From the cell containing the given text, extract its center point as (x, y) coordinate. 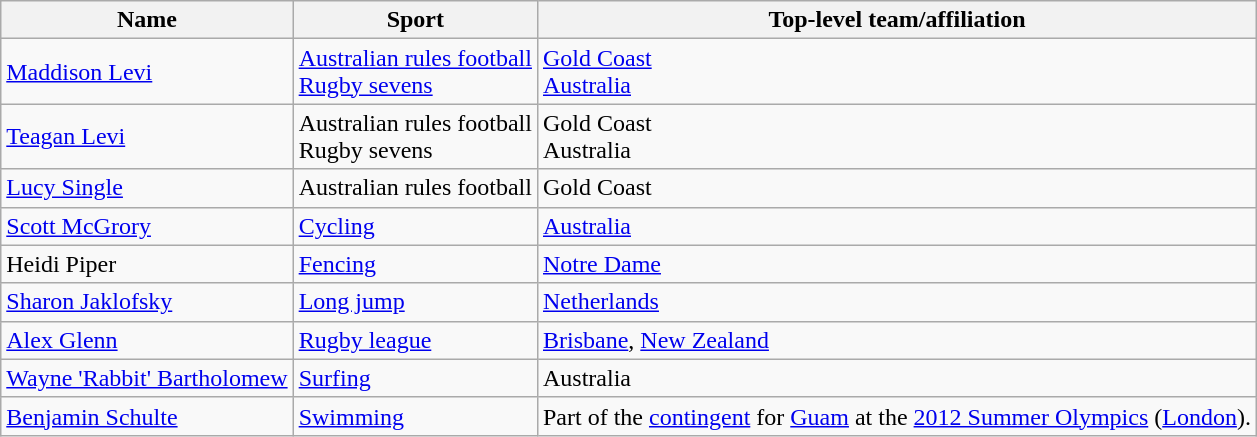
Australian rules football (415, 188)
Gold Coast Australia (896, 136)
Top-level team/affiliation (896, 20)
Sport (415, 20)
Australian rules footballRugby sevens (415, 72)
Rugby league (415, 340)
Scott McGrory (147, 226)
Sharon Jaklofsky (147, 302)
Notre Dame (896, 264)
Surfing (415, 378)
Part of the contingent for Guam at the 2012 Summer Olympics (London). (896, 416)
Gold Coast (896, 188)
Heidi Piper (147, 264)
Lucy Single (147, 188)
Fencing (415, 264)
Wayne 'Rabbit' Bartholomew (147, 378)
Gold CoastAustralia (896, 72)
Australian rules football Rugby sevens (415, 136)
Teagan Levi (147, 136)
Long jump (415, 302)
Maddison Levi (147, 72)
Brisbane, New Zealand (896, 340)
Swimming (415, 416)
Cycling (415, 226)
Name (147, 20)
Alex Glenn (147, 340)
Benjamin Schulte (147, 416)
Netherlands (896, 302)
